Return (X, Y) of the center of cell containing provided text 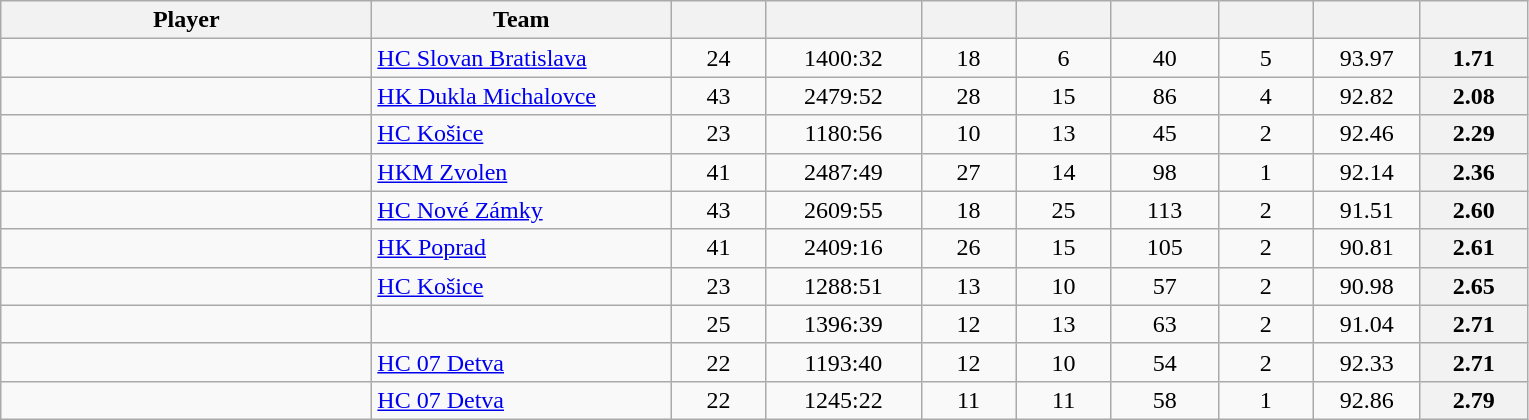
92.46 (1366, 134)
HKM Zvolen (522, 172)
40 (1164, 58)
Team (522, 20)
2479:52 (844, 96)
2.29 (1474, 134)
1.71 (1474, 58)
6 (1064, 58)
1245:22 (844, 400)
2487:49 (844, 172)
93.97 (1366, 58)
86 (1164, 96)
HK Poprad (522, 248)
1396:39 (844, 324)
Player (186, 20)
90.98 (1366, 286)
58 (1164, 400)
2.08 (1474, 96)
105 (1164, 248)
HK Dukla Michalovce (522, 96)
26 (968, 248)
91.51 (1366, 210)
2609:55 (844, 210)
1180:56 (844, 134)
54 (1164, 362)
45 (1164, 134)
27 (968, 172)
HC Slovan Bratislava (522, 58)
92.14 (1366, 172)
24 (718, 58)
1400:32 (844, 58)
2.79 (1474, 400)
HC Nové Zámky (522, 210)
1288:51 (844, 286)
2.60 (1474, 210)
92.86 (1366, 400)
2.36 (1474, 172)
2.61 (1474, 248)
91.04 (1366, 324)
57 (1164, 286)
1193:40 (844, 362)
113 (1164, 210)
92.82 (1366, 96)
90.81 (1366, 248)
92.33 (1366, 362)
5 (1266, 58)
28 (968, 96)
4 (1266, 96)
98 (1164, 172)
2409:16 (844, 248)
63 (1164, 324)
14 (1064, 172)
2.65 (1474, 286)
